From the cell containing the given text, extract its center point as [X, Y] coordinate. 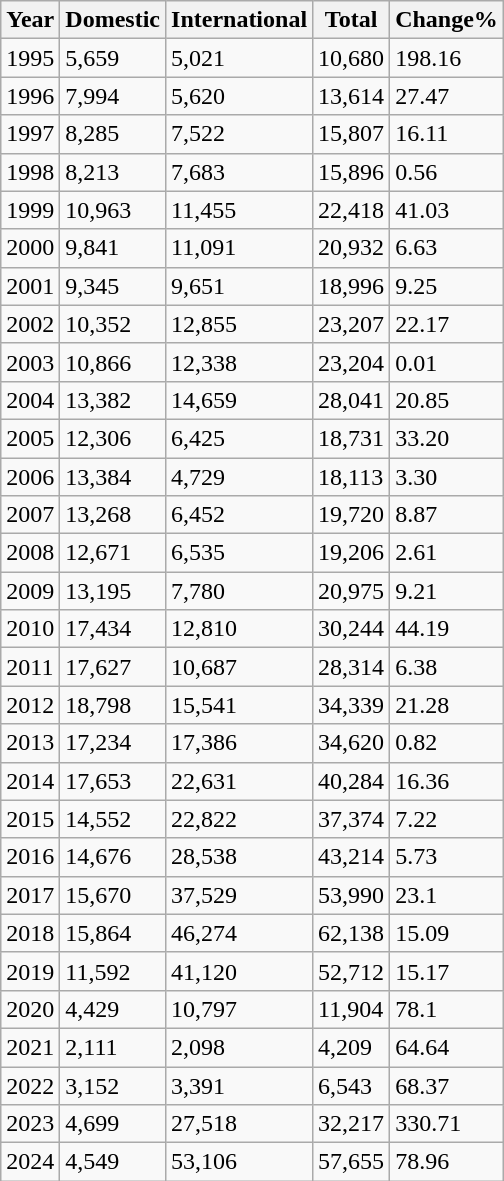
12,810 [240, 629]
1996 [30, 96]
3,391 [240, 1085]
9,841 [113, 248]
5,620 [240, 96]
2011 [30, 667]
17,627 [113, 667]
16.11 [447, 134]
1998 [30, 172]
9.25 [447, 286]
2013 [30, 743]
0.56 [447, 172]
8.87 [447, 515]
13,614 [352, 96]
6,543 [352, 1085]
11,904 [352, 1009]
43,214 [352, 857]
64.64 [447, 1047]
198.16 [447, 58]
7,780 [240, 591]
14,552 [113, 819]
14,659 [240, 400]
18,113 [352, 477]
13,268 [113, 515]
34,620 [352, 743]
52,712 [352, 971]
57,655 [352, 1162]
2015 [30, 819]
12,306 [113, 438]
2002 [30, 324]
9,345 [113, 286]
7,522 [240, 134]
2,098 [240, 1047]
17,386 [240, 743]
2021 [30, 1047]
0.01 [447, 362]
2010 [30, 629]
22,418 [352, 210]
9,651 [240, 286]
2009 [30, 591]
8,285 [113, 134]
11,455 [240, 210]
2003 [30, 362]
41.03 [447, 210]
2017 [30, 895]
2000 [30, 248]
6,535 [240, 553]
15,896 [352, 172]
12,671 [113, 553]
15,670 [113, 895]
4,549 [113, 1162]
2024 [30, 1162]
15.09 [447, 933]
Year [30, 20]
18,731 [352, 438]
2023 [30, 1124]
23,207 [352, 324]
68.37 [447, 1085]
20,932 [352, 248]
9.21 [447, 591]
2020 [30, 1009]
15,864 [113, 933]
10,797 [240, 1009]
Change% [447, 20]
17,653 [113, 781]
10,687 [240, 667]
5,021 [240, 58]
4,699 [113, 1124]
Total [352, 20]
4,429 [113, 1009]
2008 [30, 553]
18,798 [113, 705]
2016 [30, 857]
78.1 [447, 1009]
5,659 [113, 58]
4,729 [240, 477]
2007 [30, 515]
37,374 [352, 819]
41,120 [240, 971]
19,206 [352, 553]
2004 [30, 400]
International [240, 20]
2012 [30, 705]
14,676 [113, 857]
6.38 [447, 667]
6,452 [240, 515]
6.63 [447, 248]
2022 [30, 1085]
5.73 [447, 857]
8,213 [113, 172]
11,592 [113, 971]
4,209 [352, 1047]
2005 [30, 438]
53,990 [352, 895]
22,631 [240, 781]
15.17 [447, 971]
28,538 [240, 857]
17,434 [113, 629]
34,339 [352, 705]
10,963 [113, 210]
330.71 [447, 1124]
2,111 [113, 1047]
28,041 [352, 400]
7,994 [113, 96]
23,204 [352, 362]
1999 [30, 210]
28,314 [352, 667]
2014 [30, 781]
11,091 [240, 248]
10,866 [113, 362]
12,338 [240, 362]
32,217 [352, 1124]
15,807 [352, 134]
7.22 [447, 819]
13,195 [113, 591]
3,152 [113, 1085]
30,244 [352, 629]
10,680 [352, 58]
44.19 [447, 629]
10,352 [113, 324]
2.61 [447, 553]
1995 [30, 58]
6,425 [240, 438]
0.82 [447, 743]
22,822 [240, 819]
7,683 [240, 172]
12,855 [240, 324]
18,996 [352, 286]
27,518 [240, 1124]
3.30 [447, 477]
2018 [30, 933]
22.17 [447, 324]
62,138 [352, 933]
37,529 [240, 895]
2001 [30, 286]
27.47 [447, 96]
1997 [30, 134]
15,541 [240, 705]
40,284 [352, 781]
53,106 [240, 1162]
23.1 [447, 895]
19,720 [352, 515]
46,274 [240, 933]
13,384 [113, 477]
21.28 [447, 705]
78.96 [447, 1162]
20.85 [447, 400]
16.36 [447, 781]
13,382 [113, 400]
2019 [30, 971]
Domestic [113, 20]
33.20 [447, 438]
17,234 [113, 743]
2006 [30, 477]
20,975 [352, 591]
